Output the [x, y] coordinate of the center of the cell containing the given text.  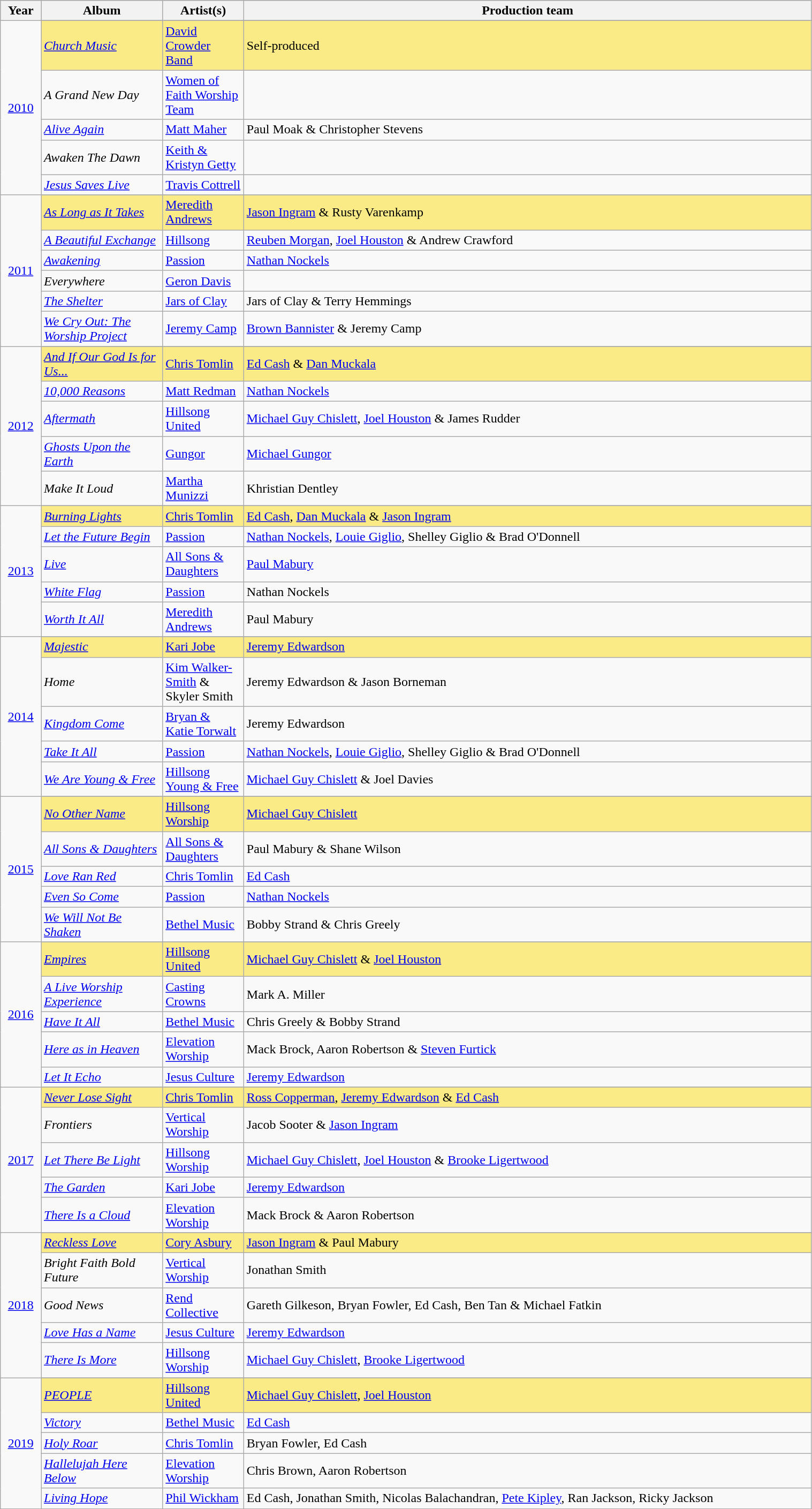
Let There Be Light [102, 1160]
Self-produced [528, 46]
Keith & Kristyn Getty [203, 157]
2016 [21, 1014]
No Other Name [102, 814]
We Cry Out: The Worship Project [102, 329]
2015 [21, 869]
A Live Worship Experience [102, 994]
Church Music [102, 46]
Mack Brock, Aaron Robertson & Steven Furtick [528, 1050]
Year [21, 11]
Ross Copperman, Jeremy Edwardson & Ed Cash [528, 1097]
Jars of Clay [203, 301]
Make It Loud [102, 488]
Burning Lights [102, 516]
Khristian Dentley [528, 488]
Brown Bannister & Jeremy Camp [528, 329]
Ed Cash, Dan Muckala & Jason Ingram [528, 516]
PEOPLE [102, 1395]
Michael Guy Chislett, Joel Houston & James Rudder [528, 419]
Hallelujah Here Below [102, 1470]
Casting Crowns [203, 994]
Jason Ingram & Rusty Varenkamp [528, 212]
Frontiers [102, 1125]
Gungor [203, 454]
Phil Wickham [203, 1498]
Michael Guy Chislett & Joel Davies [528, 779]
Let It Echo [102, 1077]
Cory Asbury [203, 1242]
The Garden [102, 1187]
Ed Cash, Jonathan Smith, Nicolas Balachandran, Pete Kipley, Ran Jackson, Ricky Jackson [528, 1498]
Kim Walker-Smith & Skyler Smith [203, 682]
Michael Guy Chislett, Joel Houston & Brooke Ligertwood [528, 1160]
Ed Cash & Dan Muckala [528, 363]
Jeremy Camp [203, 329]
Reuben Morgan, Joel Houston & Andrew Crawford [528, 240]
2010 [21, 108]
Living Hope [102, 1498]
Matt Redman [203, 391]
Album [102, 11]
10,000 Reasons [102, 391]
Jars of Clay & Terry Hemmings [528, 301]
A Grand New Day [102, 95]
Hillsong Young & Free [203, 779]
Even So Come [102, 897]
White Flag [102, 592]
Martha Munizzi [203, 488]
Let the Future Begin [102, 537]
And If Our God Is for Us... [102, 363]
As Long as It Takes [102, 212]
Women of Faith Worship Team [203, 95]
Jason Ingram & Paul Mabury [528, 1242]
Victory [102, 1423]
Michael Guy Chislett & Joel Houston [528, 960]
Travis Cottrell [203, 185]
Jonathan Smith [528, 1270]
We Are Young & Free [102, 779]
Everywhere [102, 281]
Production team [528, 11]
Jacob Sooter & Jason Ingram [528, 1125]
Worth It All [102, 619]
2018 [21, 1304]
Bright Faith Bold Future [102, 1270]
Jesus Saves Live [102, 185]
2017 [21, 1160]
Reckless Love [102, 1242]
Love Ran Red [102, 877]
Ghosts Upon the Earth [102, 454]
Bryan Fowler, Ed Cash [528, 1443]
A Beautiful Exchange [102, 240]
Have It All [102, 1022]
Mack Brock & Aaron Robertson [528, 1214]
Majestic [102, 647]
Chris Greely & Bobby Strand [528, 1022]
Good News [102, 1304]
Awaken The Dawn [102, 157]
Holy Roar [102, 1443]
Here as in Heaven [102, 1050]
Kingdom Come [102, 724]
Hillsong [203, 240]
Bryan & Katie Torwalt [203, 724]
There Is More [102, 1360]
Home [102, 682]
Chris Brown, Aaron Robertson [528, 1470]
2019 [21, 1443]
2013 [21, 571]
We Will Not Be Shaken [102, 924]
2011 [21, 270]
Bobby Strand & Chris Greely [528, 924]
Love Has a Name [102, 1333]
Michael Gungor [528, 454]
Empires [102, 960]
Jeremy Edwardson & Jason Borneman [528, 682]
2014 [21, 716]
Geron Davis [203, 281]
Awakening [102, 260]
2012 [21, 426]
Never Lose Sight [102, 1097]
Paul Mabury & Shane Wilson [528, 848]
Artist(s) [203, 11]
There Is a Cloud [102, 1214]
Take It All [102, 751]
Paul Moak & Christopher Stevens [528, 130]
Live [102, 564]
Mark A. Miller [528, 994]
Gareth Gilkeson, Bryan Fowler, Ed Cash, Ben Tan & Michael Fatkin [528, 1304]
Rend Collective [203, 1304]
Michael Guy Chislett, Joel Houston [528, 1395]
David Crowder Band [203, 46]
Alive Again [102, 130]
Michael Guy Chislett, Brooke Ligertwood [528, 1360]
Aftermath [102, 419]
Matt Maher [203, 130]
Michael Guy Chislett [528, 814]
The Shelter [102, 301]
